Identify which cell holds the provided text, then report its [X, Y] central coordinate. 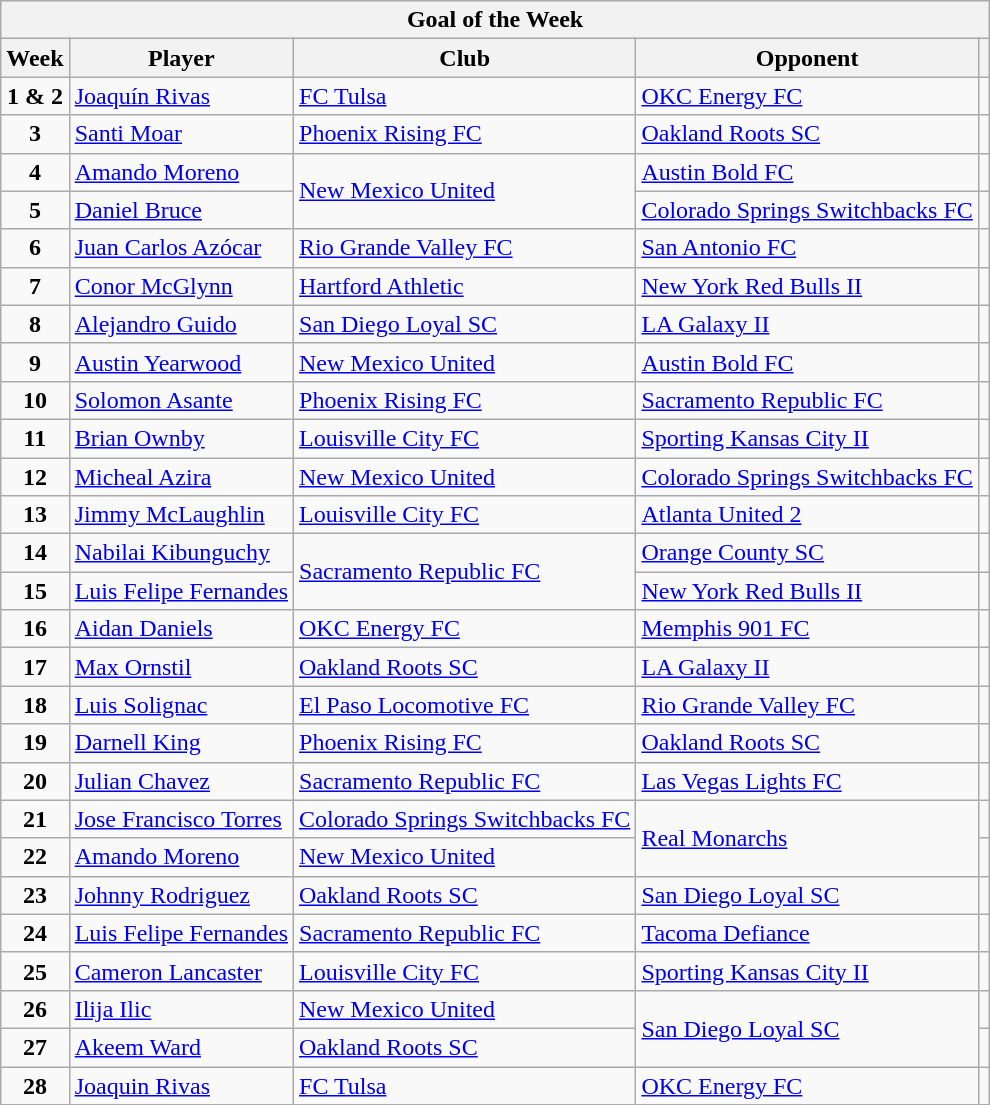
Memphis 901 FC [807, 629]
Las Vegas Lights FC [807, 781]
8 [35, 324]
1 & 2 [35, 96]
El Paso Locomotive FC [465, 705]
10 [35, 400]
Jimmy McLaughlin [181, 515]
Jose Francisco Torres [181, 819]
7 [35, 286]
Austin Yearwood [181, 362]
Nabilai Kibunguchy [181, 553]
22 [35, 857]
Akeem Ward [181, 1047]
13 [35, 515]
Goal of the Week [496, 20]
Solomon Asante [181, 400]
19 [35, 743]
16 [35, 629]
Joaquín Rivas [181, 96]
15 [35, 591]
24 [35, 933]
11 [35, 438]
28 [35, 1085]
4 [35, 172]
21 [35, 819]
25 [35, 971]
23 [35, 895]
Julian Chavez [181, 781]
Santi Moar [181, 134]
Aidan Daniels [181, 629]
6 [35, 248]
12 [35, 477]
Real Monarchs [807, 838]
San Antonio FC [807, 248]
5 [35, 210]
Brian Ownby [181, 438]
Darnell King [181, 743]
Max Ornstil [181, 667]
20 [35, 781]
Orange County SC [807, 553]
Luis Solignac [181, 705]
Week [35, 58]
14 [35, 553]
Club [465, 58]
18 [35, 705]
Johnny Rodriguez [181, 895]
26 [35, 1009]
9 [35, 362]
Juan Carlos Azócar [181, 248]
27 [35, 1047]
Hartford Athletic [465, 286]
Daniel Bruce [181, 210]
17 [35, 667]
Conor McGlynn [181, 286]
Ilija Ilic [181, 1009]
Tacoma Defiance [807, 933]
3 [35, 134]
Opponent [807, 58]
Cameron Lancaster [181, 971]
Player [181, 58]
Atlanta United 2 [807, 515]
Micheal Azira [181, 477]
Joaquin Rivas [181, 1085]
Alejandro Guido [181, 324]
